Search for the cell housing the specified text and yield its [X, Y] center coordinate. 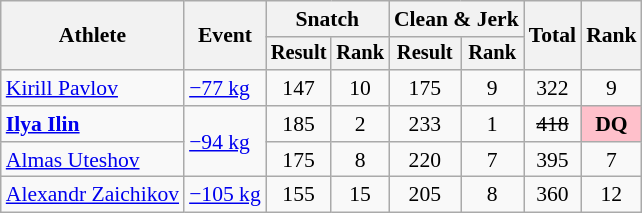
233 [425, 124]
Clean & Jerk [456, 19]
418 [552, 124]
Snatch [328, 19]
155 [299, 195]
15 [360, 195]
Almas Uteshov [92, 160]
Ilya Ilin [92, 124]
−94 kg [225, 142]
1 [492, 124]
185 [299, 124]
220 [425, 160]
322 [552, 88]
DQ [612, 124]
147 [299, 88]
Alexandr Zaichikov [92, 195]
205 [425, 195]
Total [552, 36]
−105 kg [225, 195]
12 [612, 195]
360 [552, 195]
−77 kg [225, 88]
10 [360, 88]
395 [552, 160]
Kirill Pavlov [92, 88]
Event [225, 36]
Athlete [92, 36]
2 [360, 124]
